Output the [X, Y] coordinate of the center of the cell containing the given text.  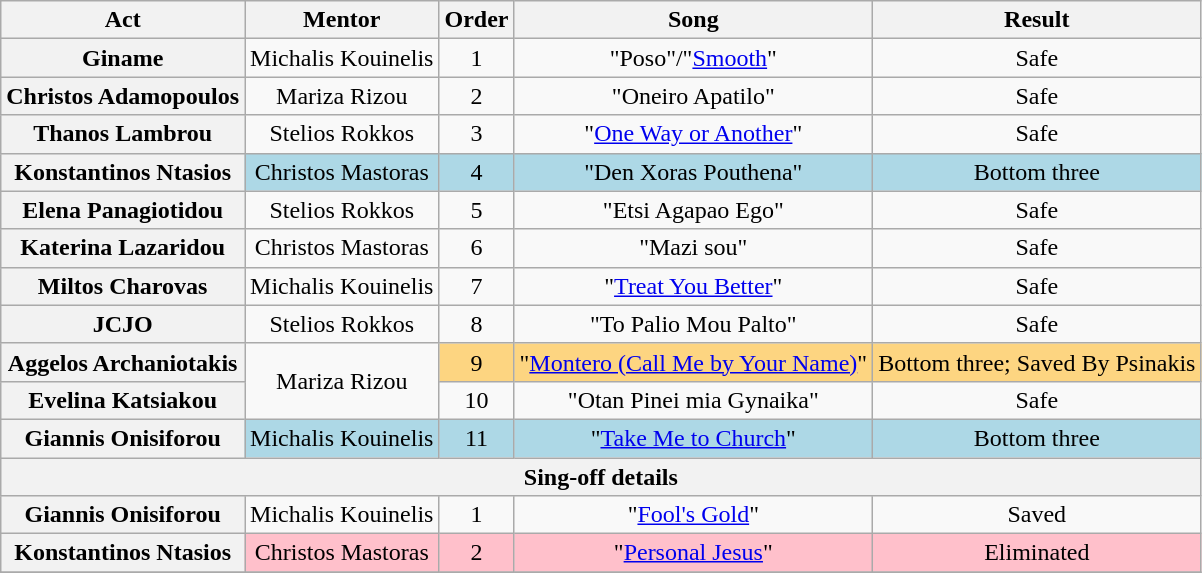
Saved [1037, 515]
"Take Me to Church" [694, 438]
"Oneiro Apatilo" [694, 96]
4 [476, 172]
11 [476, 438]
"Den Xoras Pouthena" [694, 172]
3 [476, 134]
Act [123, 20]
Sing-off details [601, 477]
"One Way or Another" [694, 134]
"Fool's Gold" [694, 515]
8 [476, 324]
Bottom three; Saved By Psinakis [1037, 362]
Order [476, 20]
"To Palio Mou Palto" [694, 324]
7 [476, 286]
"Otan Pinei mia Gynaika" [694, 400]
Elena Panagiotidou [123, 210]
"Poso"/"Smooth" [694, 58]
5 [476, 210]
Eliminated [1037, 553]
Mentor [342, 20]
Katerina Lazaridou [123, 248]
6 [476, 248]
Miltos Charovas [123, 286]
9 [476, 362]
JCJO [123, 324]
Aggelos Archaniotakis [123, 362]
Giname [123, 58]
"Mazi sou" [694, 248]
"Montero (Call Me by Your Name)" [694, 362]
"Etsi Agapao Ego" [694, 210]
Thanos Lambrou [123, 134]
Christos Adamopoulos [123, 96]
"Personal Jesus" [694, 553]
"Treat You Better" [694, 286]
10 [476, 400]
Song [694, 20]
Result [1037, 20]
Evelina Katsiakou [123, 400]
